Return (x, y) of the center of cell containing provided text 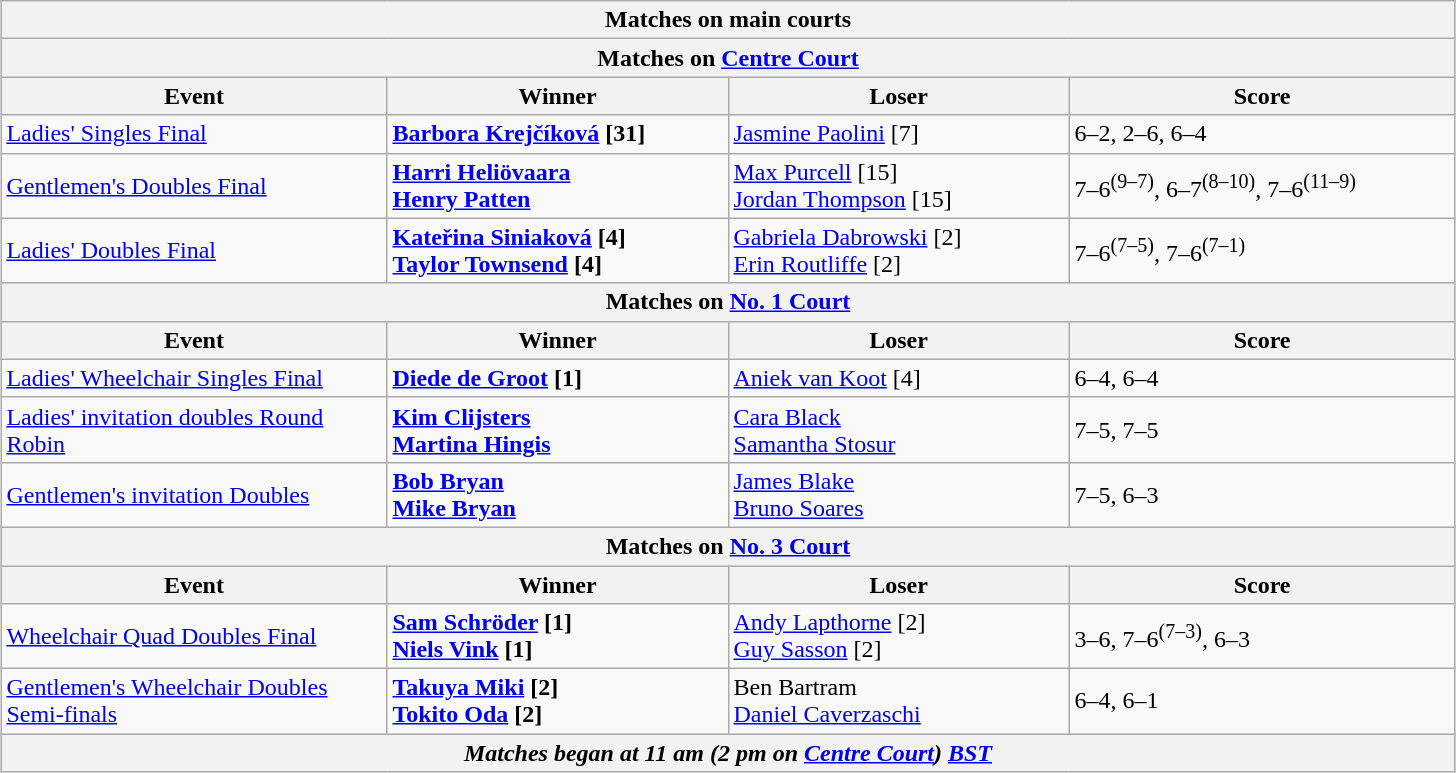
3–6, 7–6(7–3), 6–3 (1262, 636)
Gabriela Dabrowski [2] Erin Routliffe [2] (898, 250)
Matches on Centre Court (728, 58)
7–6(9–7), 6–7(8–10), 7–6(11–9) (1262, 186)
Ben Bartram Daniel Caverzaschi (898, 702)
Matches on main courts (728, 20)
Ladies' Wheelchair Singles Final (194, 378)
6–2, 2–6, 6–4 (1262, 134)
Andy Lapthorne [2] Guy Sasson [2] (898, 636)
Ladies' Doubles Final (194, 250)
Gentlemen's Doubles Final (194, 186)
Cara Black Samantha Stosur (898, 430)
Ladies' invitation doubles Round Robin (194, 430)
Matches on No. 1 Court (728, 302)
Jasmine Paolini [7] (898, 134)
Gentlemen's Wheelchair Doubles Semi-finals (194, 702)
7–6(7–5), 7–6(7–1) (1262, 250)
Barbora Krejčíková [31] (558, 134)
6–4, 6–1 (1262, 702)
7–5, 6–3 (1262, 494)
Diede de Groot [1] (558, 378)
Matches on No. 3 Court (728, 546)
Aniek van Koot [4] (898, 378)
Wheelchair Quad Doubles Final (194, 636)
Matches began at 11 am (2 pm on Centre Court) BST (728, 753)
6–4, 6–4 (1262, 378)
Max Purcell [15] Jordan Thompson [15] (898, 186)
Takuya Miki [2] Tokito Oda [2] (558, 702)
Kim Clijsters Martina Hingis (558, 430)
Gentlemen's invitation Doubles (194, 494)
Ladies' Singles Final (194, 134)
Bob Bryan Mike Bryan (558, 494)
James Blake Bruno Soares (898, 494)
Sam Schröder [1] Niels Vink [1] (558, 636)
Kateřina Siniaková [4] Taylor Townsend [4] (558, 250)
Harri Heliövaara Henry Patten (558, 186)
7–5, 7–5 (1262, 430)
